Find where the given text appears and provide that cell's center as [x, y] coordinate. 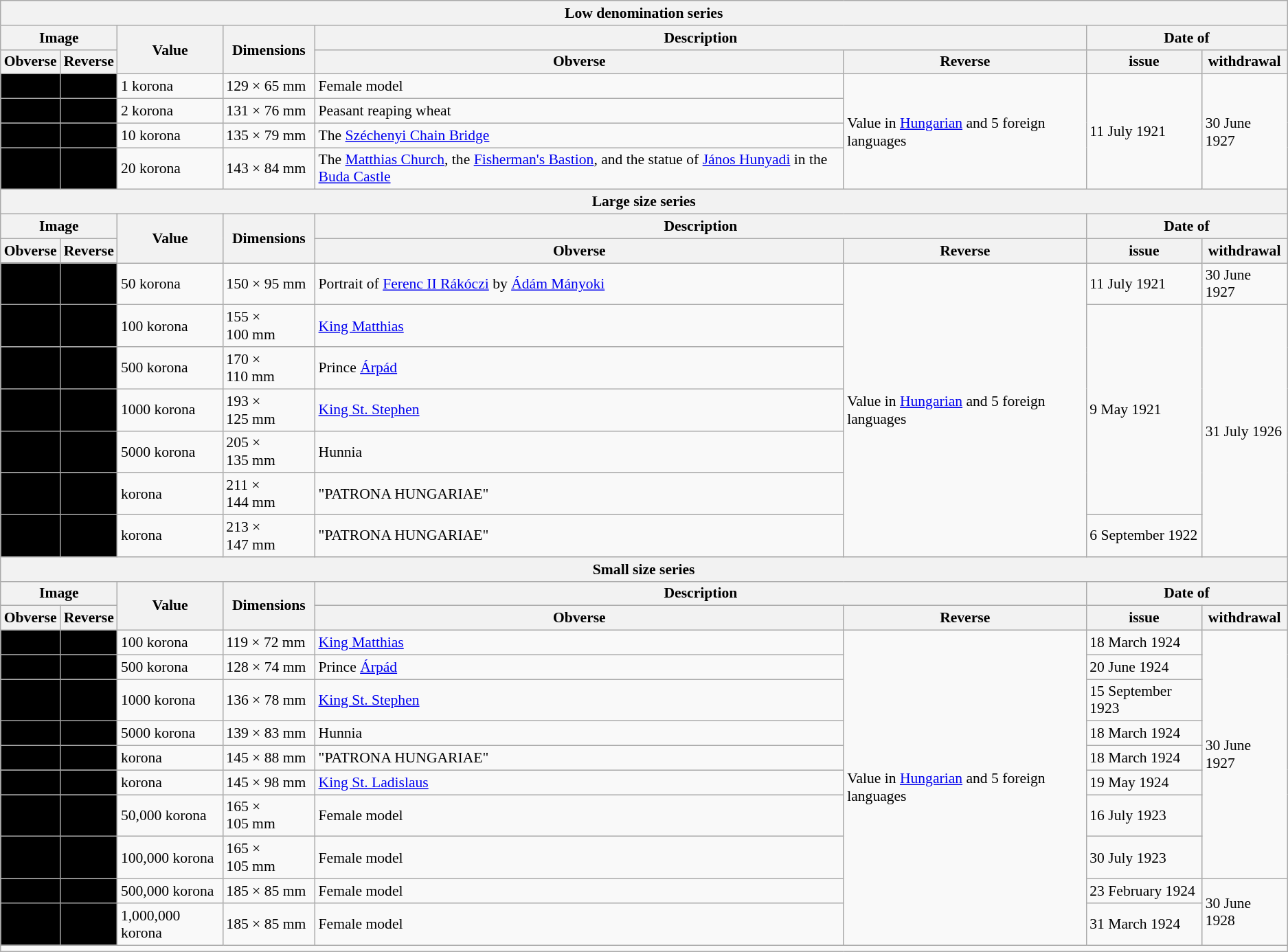
30 June 1928 [1245, 912]
31 March 1924 [1144, 925]
170 × 110 mm [269, 368]
129 × 65 mm [269, 87]
145 × 98 mm [269, 782]
150 × 95 mm [269, 284]
145 × 88 mm [269, 758]
500,000 korona [170, 891]
10 korona [170, 135]
128 × 74 mm [269, 667]
9 May 1921 [1144, 410]
Large size series [644, 202]
1 korona [170, 87]
119 × 72 mm [269, 643]
100,000 korona [170, 857]
2 korona [170, 111]
143 × 84 mm [269, 169]
30 July 1923 [1144, 857]
The Széchenyi Chain Bridge [580, 135]
1,000,000 korona [170, 925]
19 May 1924 [1144, 782]
155 × 100 mm [269, 326]
Low denomination series [644, 13]
16 July 1923 [1144, 816]
6 September 1922 [1144, 536]
50,000 korona [170, 816]
205 × 135 mm [269, 452]
20 June 1924 [1144, 667]
Peasant reaping wheat [580, 111]
139 × 83 mm [269, 734]
Portrait of Ferenc II Rákóczi by Ádám Mányoki [580, 284]
131 × 76 mm [269, 111]
136 × 78 mm [269, 701]
Small size series [644, 569]
King St. Ladislaus [580, 782]
135 × 79 mm [269, 135]
193 × 125 mm [269, 409]
31 July 1926 [1245, 431]
211 × 144 mm [269, 495]
15 September 1923 [1144, 701]
213 × 147 mm [269, 536]
50 korona [170, 284]
The Matthias Church, the Fisherman's Bastion, and the statue of János Hunyadi in the Buda Castle [580, 169]
23 February 1924 [1144, 891]
20 korona [170, 169]
